Identify which cell holds the provided text, then report its [x, y] central coordinate. 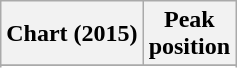
Peakposition [189, 34]
Chart (2015) [72, 34]
